Identify which cell holds the provided text, then report its [x, y] central coordinate. 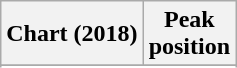
Chart (2018) [72, 34]
Peakposition [189, 34]
